Find where the given text appears and provide that cell's center as (X, Y) coordinate. 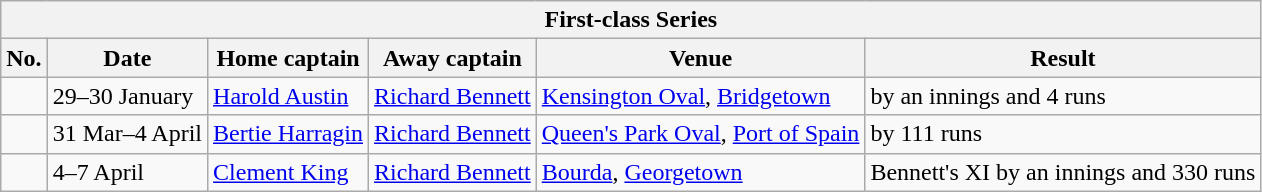
29–30 January (127, 96)
Home captain (288, 58)
Result (1063, 58)
Venue (700, 58)
Bourda, Georgetown (700, 172)
Bertie Harragin (288, 134)
Kensington Oval, Bridgetown (700, 96)
31 Mar–4 April (127, 134)
No. (24, 58)
Queen's Park Oval, Port of Spain (700, 134)
Harold Austin (288, 96)
First-class Series (631, 20)
by an innings and 4 runs (1063, 96)
Date (127, 58)
Clement King (288, 172)
by 111 runs (1063, 134)
Bennett's XI by an innings and 330 runs (1063, 172)
4–7 April (127, 172)
Away captain (453, 58)
